Search for the cell housing the specified text and yield its (x, y) center coordinate. 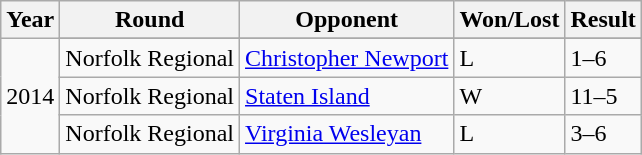
W (510, 96)
Round (150, 20)
Year (30, 20)
Opponent (347, 20)
Virginia Wesleyan (347, 134)
Result (603, 20)
2014 (30, 96)
3–6 (603, 134)
Christopher Newport (347, 58)
1–6 (603, 58)
Won/Lost (510, 20)
Staten Island (347, 96)
11–5 (603, 96)
